Determine the (x, y) coordinate at the center of the cell enclosing the given text.  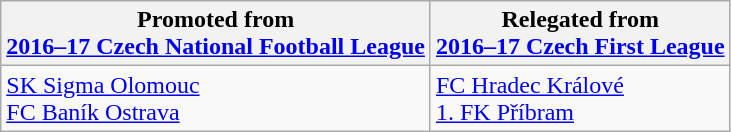
Promoted from2016–17 Czech National Football League (216, 34)
Relegated from2016–17 Czech First League (580, 34)
SK Sigma OlomoucFC Baník Ostrava (216, 98)
FC Hradec Králové1. FK Příbram (580, 98)
